Capture the cell that displays the provided text and extract its [X, Y] central coordinate. 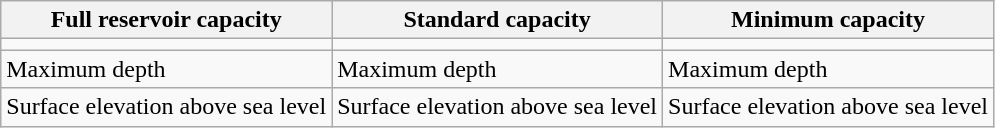
Full reservoir capacity [166, 20]
Minimum capacity [828, 20]
Standard capacity [498, 20]
